From the cell containing the given text, extract its center point as [x, y] coordinate. 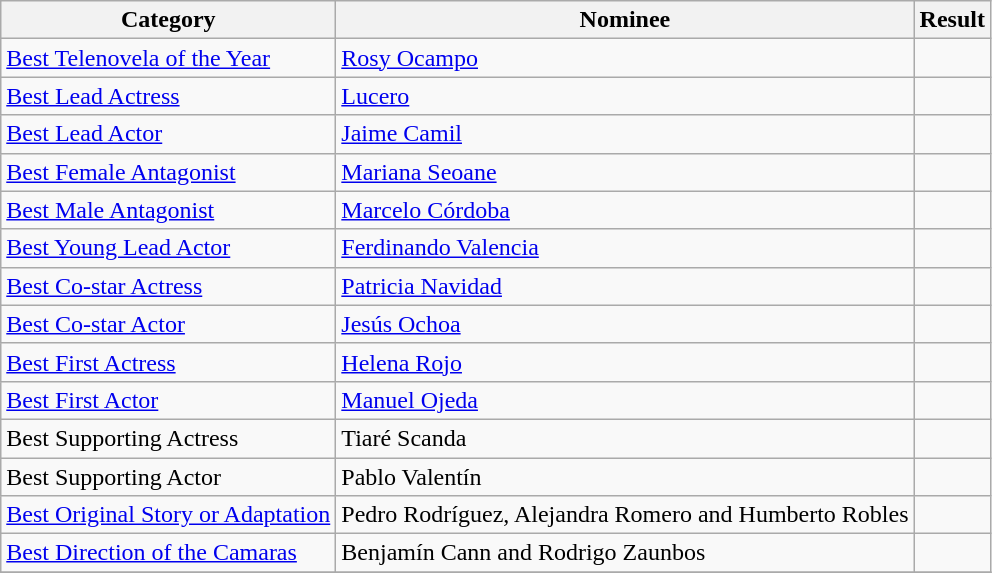
Rosy Ocampo [625, 58]
Best Male Antagonist [168, 210]
Jesús Ochoa [625, 324]
Lucero [625, 96]
Best Co-star Actor [168, 324]
Best First Actress [168, 362]
Ferdinando Valencia [625, 248]
Best Supporting Actress [168, 438]
Best Original Story or Adaptation [168, 515]
Jaime Camil [625, 134]
Mariana Seoane [625, 172]
Helena Rojo [625, 362]
Nominee [625, 20]
Patricia Navidad [625, 286]
Benjamín Cann and Rodrigo Zaunbos [625, 553]
Best Telenovela of the Year [168, 58]
Best Co-star Actress [168, 286]
Best Lead Actress [168, 96]
Category [168, 20]
Marcelo Córdoba [625, 210]
Best Direction of the Camaras [168, 553]
Best Female Antagonist [168, 172]
Best First Actor [168, 400]
Result [952, 20]
Best Lead Actor [168, 134]
Pedro Rodríguez, Alejandra Romero and Humberto Robles [625, 515]
Tiaré Scanda [625, 438]
Pablo Valentín [625, 477]
Manuel Ojeda [625, 400]
Best Supporting Actor [168, 477]
Best Young Lead Actor [168, 248]
